Provide the [x, y] coordinate of the cell's center where the given text is located.  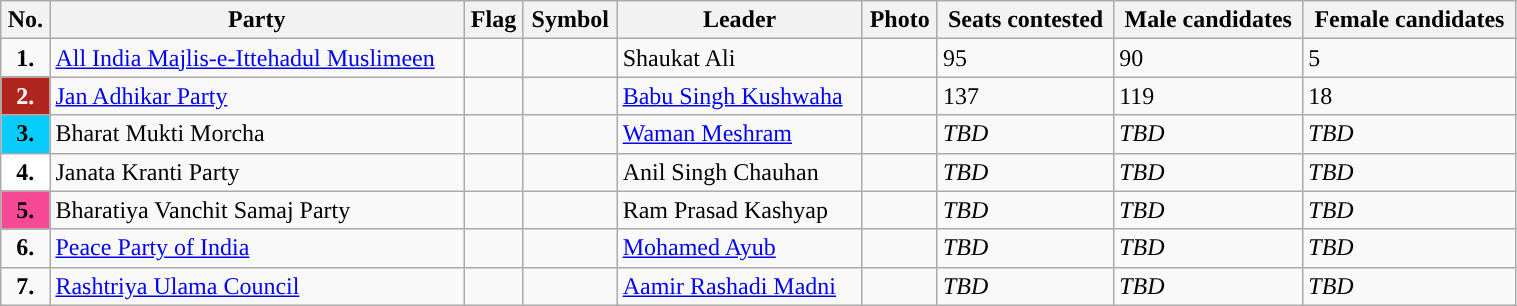
Bharat Mukti Morcha [257, 134]
5. [26, 210]
7. [26, 286]
95 [1025, 58]
Waman Meshram [740, 134]
5 [1410, 58]
Anil Singh Chauhan [740, 172]
Ram Prasad Kashyap [740, 210]
18 [1410, 96]
Party [257, 20]
119 [1208, 96]
90 [1208, 58]
Jan Adhikar Party [257, 96]
Peace Party of India [257, 248]
Male candidates [1208, 20]
All India Majlis-e-Ittehadul Muslimeen [257, 58]
2. [26, 96]
4. [26, 172]
Aamir Rashadi Madni [740, 286]
Mohamed Ayub [740, 248]
3. [26, 134]
Leader [740, 20]
Female candidates [1410, 20]
Shaukat Ali [740, 58]
Symbol [570, 20]
Janata Kranti Party [257, 172]
Rashtriya Ulama Council [257, 286]
6. [26, 248]
Seats contested [1025, 20]
Bharatiya Vanchit Samaj Party [257, 210]
No. [26, 20]
Photo [900, 20]
Babu Singh Kushwaha [740, 96]
Flag [494, 20]
137 [1025, 96]
1. [26, 58]
